Extract the [x, y] coordinate from the center of the cell holding the provided text.  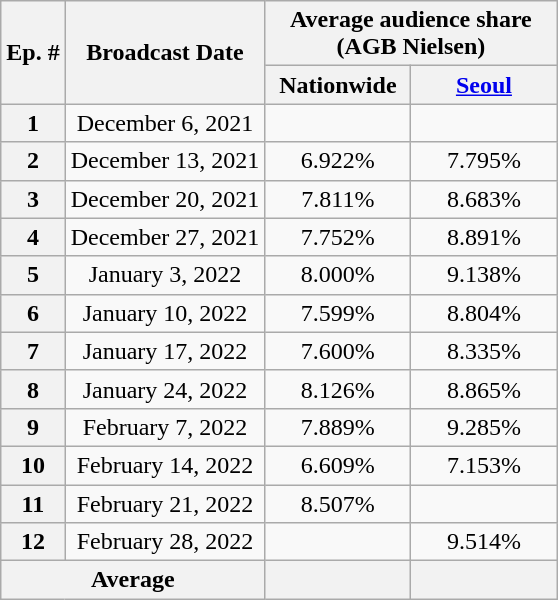
5 [33, 275]
January 10, 2022 [165, 313]
Nationwide [338, 85]
December 27, 2021 [165, 237]
January 17, 2022 [165, 351]
January 24, 2022 [165, 389]
8.865% [484, 389]
February 28, 2022 [165, 542]
7.889% [338, 427]
Average audience share(AGB Nielsen) [411, 34]
8.335% [484, 351]
8.804% [484, 313]
January 3, 2022 [165, 275]
4 [33, 237]
February 14, 2022 [165, 465]
7 [33, 351]
9.285% [484, 427]
8.891% [484, 237]
7.600% [338, 351]
February 7, 2022 [165, 427]
7.752% [338, 237]
8.126% [338, 389]
3 [33, 199]
Broadcast Date [165, 52]
9.138% [484, 275]
9.514% [484, 542]
8 [33, 389]
6.609% [338, 465]
8.507% [338, 503]
Average [133, 580]
Seoul [484, 85]
December 13, 2021 [165, 161]
December 6, 2021 [165, 123]
7.153% [484, 465]
2 [33, 161]
6 [33, 313]
11 [33, 503]
8.000% [338, 275]
9 [33, 427]
12 [33, 542]
6.922% [338, 161]
February 21, 2022 [165, 503]
8.683% [484, 199]
7.599% [338, 313]
December 20, 2021 [165, 199]
1 [33, 123]
7.811% [338, 199]
7.795% [484, 161]
Ep. # [33, 52]
10 [33, 465]
